Return [x, y] of the center of cell containing provided text 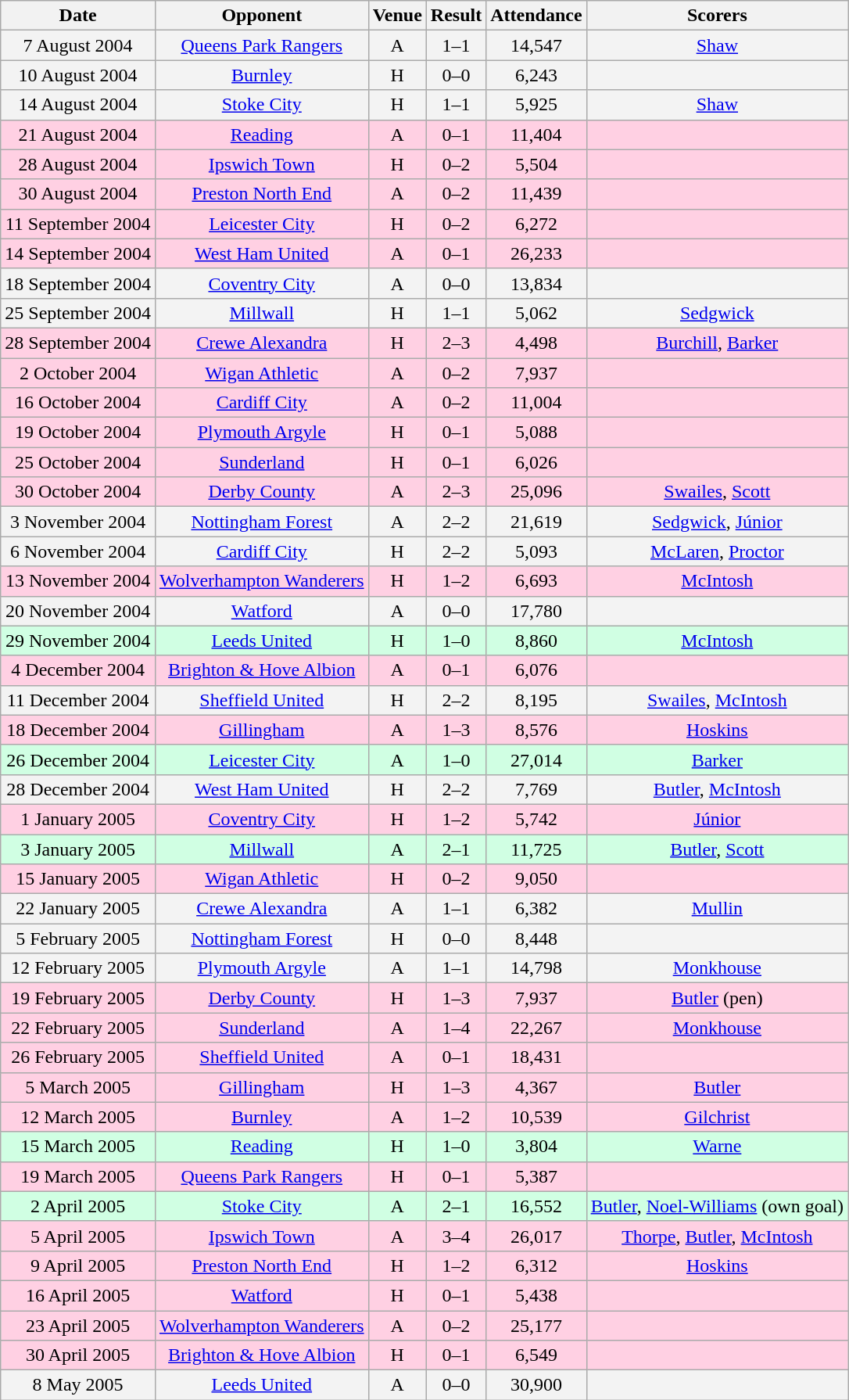
12 February 2005 [78, 968]
10 August 2004 [78, 75]
25 October 2004 [78, 462]
Butler, McIntosh [717, 789]
16 April 2005 [78, 1295]
25 September 2004 [78, 313]
3,804 [536, 1147]
30 October 2004 [78, 492]
18 September 2004 [78, 283]
Burchill, Barker [717, 343]
26 February 2005 [78, 1057]
11,004 [536, 403]
Butler (pen) [717, 998]
Júnior [717, 819]
11 December 2004 [78, 700]
Butler [717, 1087]
14 August 2004 [78, 105]
Butler, Scott [717, 849]
19 October 2004 [78, 433]
Swailes, Scott [717, 492]
2 October 2004 [78, 373]
25,096 [536, 492]
26 December 2004 [78, 759]
9 April 2005 [78, 1265]
27,014 [536, 759]
5 February 2005 [78, 939]
11 September 2004 [78, 224]
15 March 2005 [78, 1147]
5,062 [536, 313]
4,367 [536, 1087]
26,017 [536, 1236]
5 April 2005 [78, 1236]
5,387 [536, 1176]
10,539 [536, 1117]
18,431 [536, 1057]
30 April 2005 [78, 1355]
11,439 [536, 194]
6,312 [536, 1265]
19 February 2005 [78, 998]
8,860 [536, 641]
22,267 [536, 1028]
Mullin [717, 909]
13,834 [536, 283]
30,900 [536, 1385]
McLaren, Proctor [717, 551]
12 March 2005 [78, 1117]
14,798 [536, 968]
15 January 2005 [78, 879]
9,050 [536, 879]
29 November 2004 [78, 641]
Barker [717, 759]
6,243 [536, 75]
20 November 2004 [78, 611]
1–4 [456, 1028]
18 December 2004 [78, 730]
21 August 2004 [78, 135]
Swailes, McIntosh [717, 700]
5,504 [536, 164]
1 January 2005 [78, 819]
5,088 [536, 433]
6 November 2004 [78, 551]
6,272 [536, 224]
6,026 [536, 462]
7 August 2004 [78, 45]
Sedgwick [717, 313]
28 September 2004 [78, 343]
8,448 [536, 939]
Result [456, 16]
5,438 [536, 1295]
28 December 2004 [78, 789]
17,780 [536, 611]
Venue [397, 16]
5,093 [536, 551]
19 March 2005 [78, 1176]
28 August 2004 [78, 164]
8,195 [536, 700]
16 October 2004 [78, 403]
4,498 [536, 343]
8 May 2005 [78, 1385]
11,725 [536, 849]
25,177 [536, 1326]
21,619 [536, 522]
6,076 [536, 670]
30 August 2004 [78, 194]
Sedgwick, Júnior [717, 522]
6,549 [536, 1355]
Gilchrist [717, 1117]
3 November 2004 [78, 522]
3–4 [456, 1236]
5 March 2005 [78, 1087]
Attendance [536, 16]
6,693 [536, 581]
26,233 [536, 253]
8,576 [536, 730]
6,382 [536, 909]
3 January 2005 [78, 849]
Opponent [261, 16]
22 January 2005 [78, 909]
23 April 2005 [78, 1326]
11,404 [536, 135]
Scorers [717, 16]
Butler, Noel-Williams (own goal) [717, 1206]
Warne [717, 1147]
5,742 [536, 819]
16,552 [536, 1206]
Thorpe, Butler, McIntosh [717, 1236]
Date [78, 16]
22 February 2005 [78, 1028]
14,547 [536, 45]
14 September 2004 [78, 253]
4 December 2004 [78, 670]
2 April 2005 [78, 1206]
7,769 [536, 789]
5,925 [536, 105]
13 November 2004 [78, 581]
